For the text-containing cell, return its midpoint in (x, y) coordinate format. 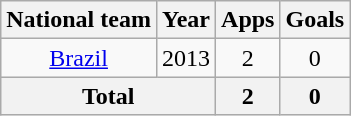
Total (108, 96)
Year (186, 20)
Brazil (79, 58)
National team (79, 20)
2013 (186, 58)
Goals (315, 20)
Apps (248, 20)
